Scan for the cell matching the given text and deliver its [X, Y] coordinate at center. 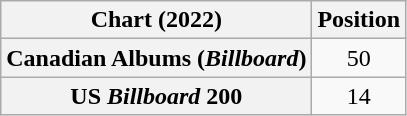
Position [359, 20]
Canadian Albums (Billboard) [156, 58]
US Billboard 200 [156, 96]
14 [359, 96]
Chart (2022) [156, 20]
50 [359, 58]
